Extract the [X, Y] coordinate from the center of the cell holding the provided text.  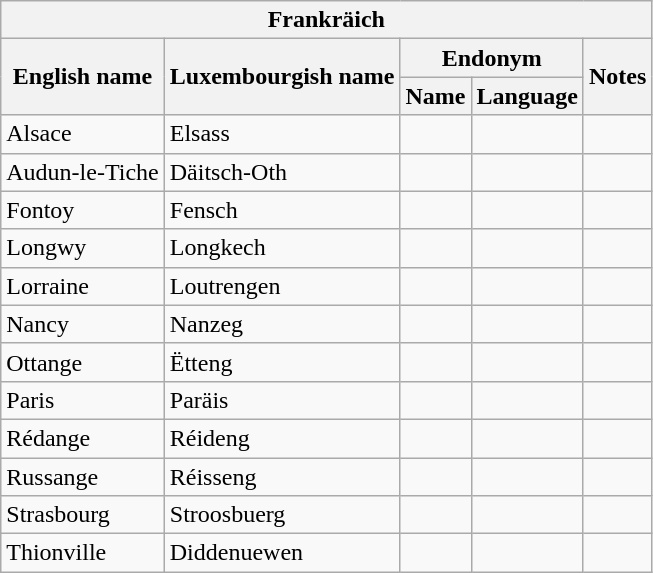
Notes [617, 77]
Strasbourg [83, 515]
Ottange [83, 362]
Thionville [83, 553]
Loutrengen [282, 286]
Paris [83, 400]
Longwy [83, 248]
Luxembourgish name [282, 77]
Elsass [282, 134]
Ëtteng [282, 362]
Name [436, 96]
Stroosbuerg [282, 515]
Réideng [282, 438]
Däitsch-Oth [282, 172]
Fontoy [83, 210]
Lorraine [83, 286]
Language [527, 96]
Diddenuewen [282, 553]
Nanzeg [282, 324]
Longkech [282, 248]
Réisseng [282, 477]
Russange [83, 477]
Rédange [83, 438]
Frankräich [326, 20]
Paräis [282, 400]
English name [83, 77]
Endonym [492, 58]
Nancy [83, 324]
Audun-le-Tiche [83, 172]
Fensch [282, 210]
Alsace [83, 134]
